Return [x, y] of the center of cell containing provided text 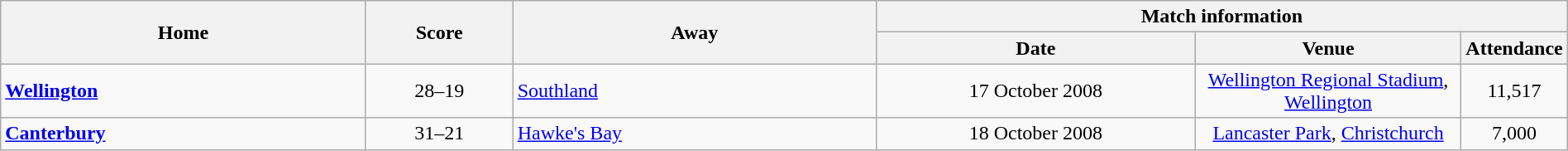
Home [184, 32]
Attendance [1514, 48]
Lancaster Park, Christchurch [1328, 134]
17 October 2008 [1035, 91]
Away [695, 32]
7,000 [1514, 134]
Southland [695, 91]
18 October 2008 [1035, 134]
Hawke's Bay [695, 134]
Score [439, 32]
Venue [1328, 48]
11,517 [1514, 91]
28–19 [439, 91]
31–21 [439, 134]
Canterbury [184, 134]
Match information [1221, 17]
Date [1035, 48]
Wellington [184, 91]
Wellington Regional Stadium, Wellington [1328, 91]
